Search for the cell housing the specified text and yield its (X, Y) center coordinate. 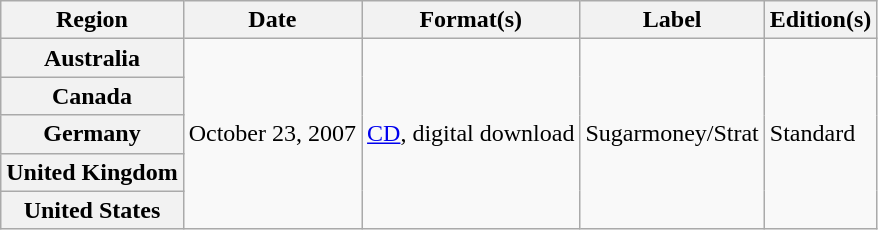
Label (672, 20)
Format(s) (471, 20)
Region (92, 20)
CD, digital download (471, 134)
October 23, 2007 (272, 134)
Australia (92, 58)
Sugarmoney/Strat (672, 134)
Edition(s) (820, 20)
United States (92, 210)
Germany (92, 134)
United Kingdom (92, 172)
Canada (92, 96)
Standard (820, 134)
Date (272, 20)
